Return the [x, y] coordinate for the center point of the cell that contains the specified text.  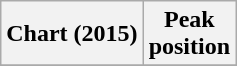
Chart (2015) [72, 34]
Peakposition [189, 34]
